Find where the given text appears and provide that cell's center as [x, y] coordinate. 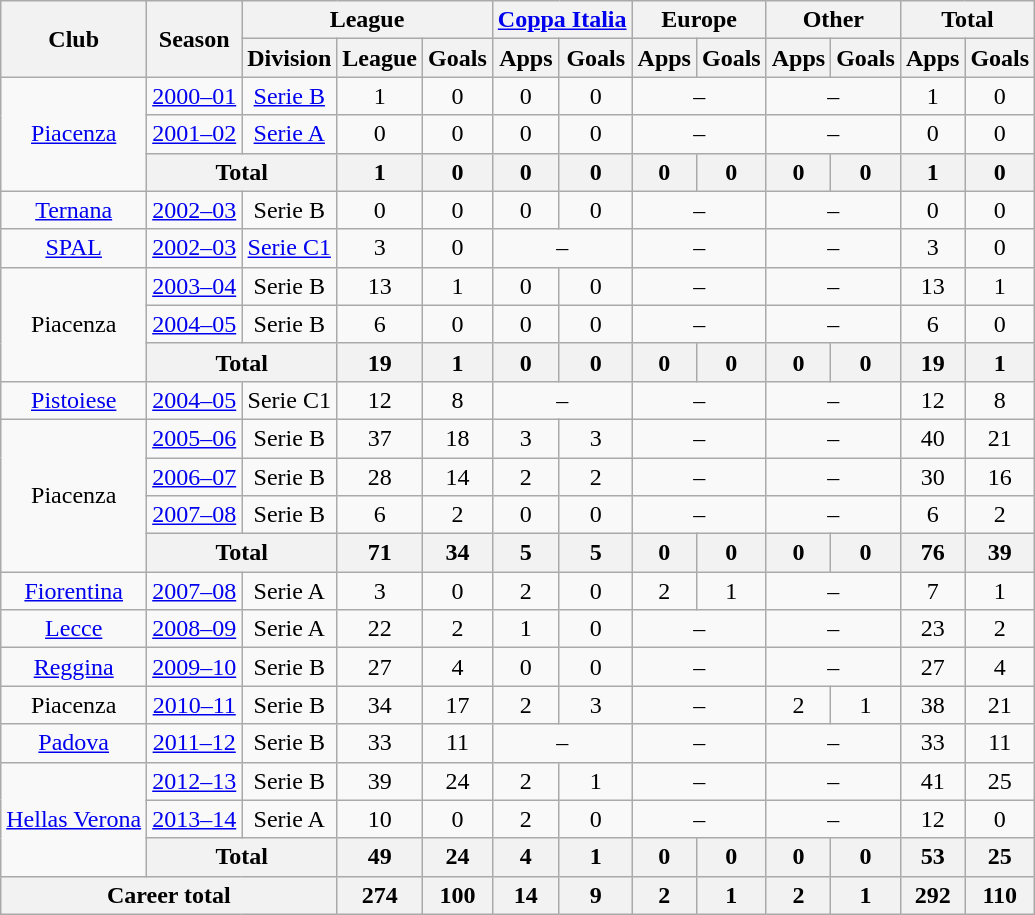
2000–01 [194, 96]
9 [596, 895]
Ternana [74, 210]
17 [458, 705]
Europe [699, 20]
16 [1000, 477]
Coppa Italia [562, 20]
Hellas Verona [74, 819]
28 [380, 477]
53 [932, 857]
Division [290, 58]
2009–10 [194, 667]
7 [932, 591]
10 [380, 819]
Padova [74, 743]
110 [1000, 895]
49 [380, 857]
Other [833, 20]
23 [932, 629]
38 [932, 705]
100 [458, 895]
18 [458, 438]
Pistoiese [74, 400]
Club [74, 39]
2011–12 [194, 743]
76 [932, 553]
2006–07 [194, 477]
2008–09 [194, 629]
Fiorentina [74, 591]
2003–04 [194, 286]
2012–13 [194, 781]
Season [194, 39]
40 [932, 438]
SPAL [74, 248]
2013–14 [194, 819]
Reggina [74, 667]
2010–11 [194, 705]
2005–06 [194, 438]
41 [932, 781]
37 [380, 438]
2001–02 [194, 134]
Lecce [74, 629]
292 [932, 895]
30 [932, 477]
22 [380, 629]
71 [380, 553]
Career total [169, 895]
274 [380, 895]
